Determine the (X, Y) coordinate at the center of the cell enclosing the given text.  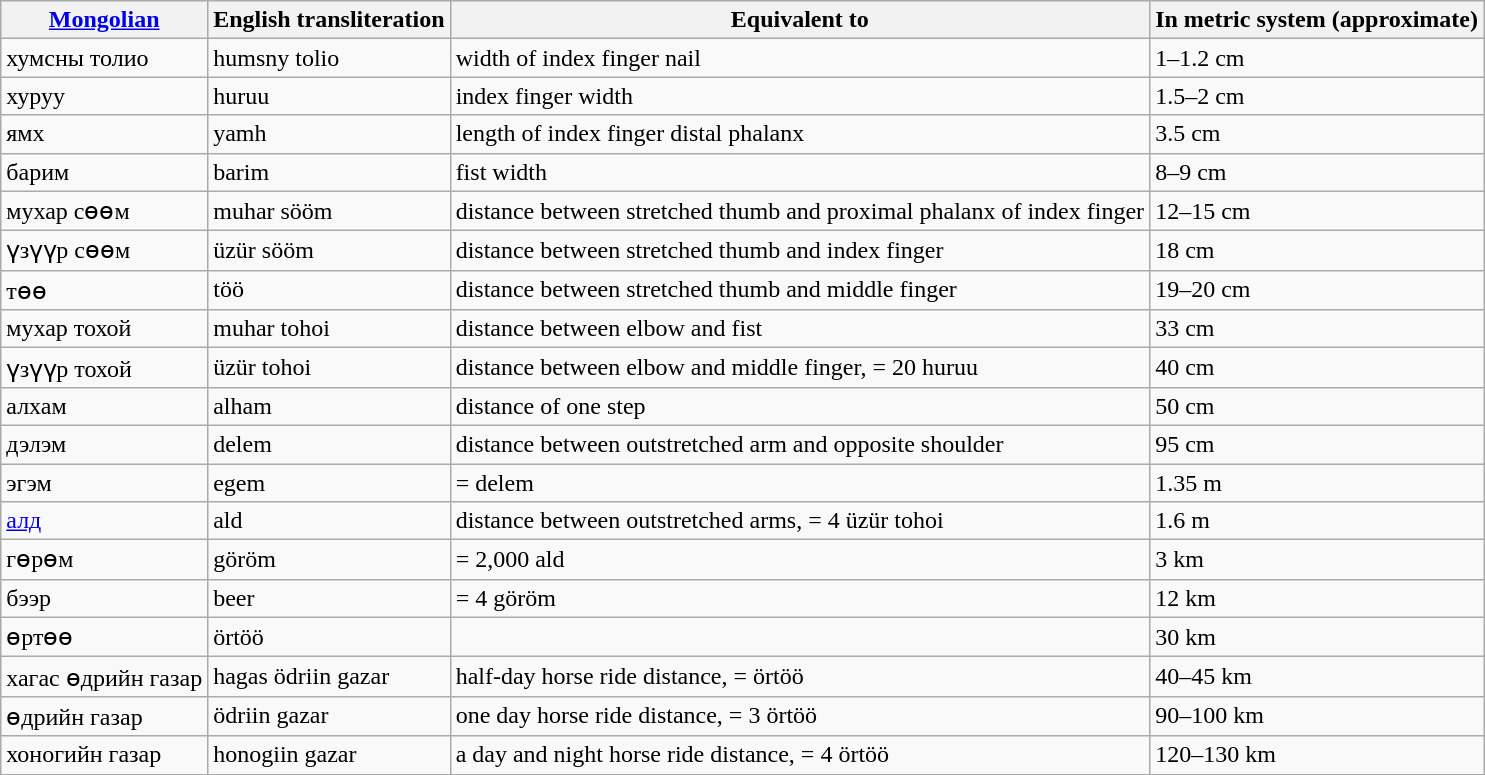
üzür tohoi (329, 368)
хуруу (104, 96)
alham (329, 406)
ödriin gazar (329, 716)
muhar tohoi (329, 329)
төө (104, 290)
= 4 göröm (800, 598)
хоногийн газар (104, 755)
width of index finger nail (800, 58)
1.35 m (1317, 483)
örtöö (329, 637)
3 km (1317, 560)
1.6 m (1317, 521)
fist width (800, 172)
алд (104, 521)
distance between stretched thumb and middle finger (800, 290)
distance between outstretched arms, = 4 üzür tohoi (800, 521)
distance between stretched thumb and proximal phalanx of index finger (800, 211)
мухар тохой (104, 329)
ald (329, 521)
honogiin gazar (329, 755)
алхам (104, 406)
distance between elbow and middle finger, = 20 huruu (800, 368)
1–1.2 cm (1317, 58)
delem (329, 444)
= delem (800, 483)
töö (329, 290)
yamh (329, 134)
a day and night horse ride distance, = 4 örtöö (800, 755)
In metric system (approximate) (1317, 20)
hagas ödriin gazar (329, 677)
distance between outstretched arm and opposite shoulder (800, 444)
index finger width (800, 96)
distance of one step (800, 406)
дэлэм (104, 444)
30 km (1317, 637)
50 cm (1317, 406)
1.5–2 cm (1317, 96)
egem (329, 483)
English transliteration (329, 20)
muhar sööm (329, 211)
120–130 km (1317, 755)
12 km (1317, 598)
бээр (104, 598)
beer (329, 598)
18 cm (1317, 251)
Equivalent to (800, 20)
ямх (104, 134)
33 cm (1317, 329)
19–20 cm (1317, 290)
distance between stretched thumb and index finger (800, 251)
= 2,000 ald (800, 560)
barim (329, 172)
үзүүр сөөм (104, 251)
3.5 cm (1317, 134)
40 cm (1317, 368)
göröm (329, 560)
humsny tolio (329, 58)
distance between elbow and fist (800, 329)
гөрөм (104, 560)
эгэм (104, 483)
40–45 km (1317, 677)
95 cm (1317, 444)
барим (104, 172)
хагас өдрийн газар (104, 677)
huruu (329, 96)
length of index finger distal phalanx (800, 134)
хумсны толио (104, 58)
üzür sööm (329, 251)
Mongolian (104, 20)
90–100 km (1317, 716)
12–15 cm (1317, 211)
half-day horse ride distance, = örtöö (800, 677)
үзүүр тохой (104, 368)
one day horse ride distance, = 3 örtöö (800, 716)
8–9 cm (1317, 172)
өртөө (104, 637)
мухар сөөм (104, 211)
өдрийн газар (104, 716)
